Scan for the cell matching the given text and deliver its (x, y) coordinate at center. 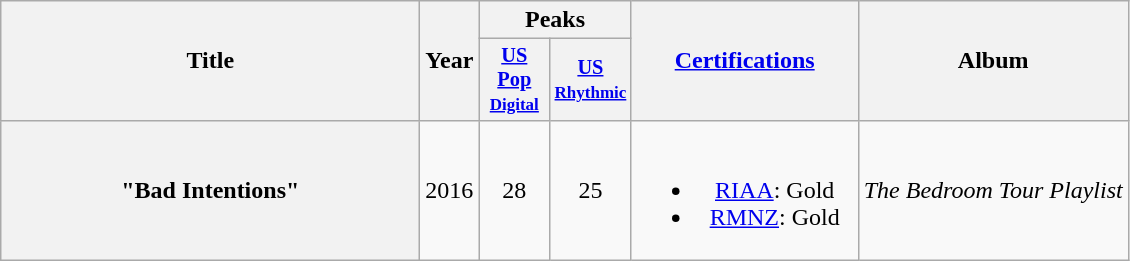
USPopDigital (514, 80)
The Bedroom Tour Playlist (993, 190)
2016 (450, 190)
Peaks (555, 20)
"Bad Intentions" (210, 190)
RIAA: GoldRMNZ: Gold (744, 190)
USRhythmic (590, 80)
Certifications (744, 61)
25 (590, 190)
Album (993, 61)
Year (450, 61)
28 (514, 190)
Title (210, 61)
